Scan for the cell matching the given text and deliver its (X, Y) coordinate at center. 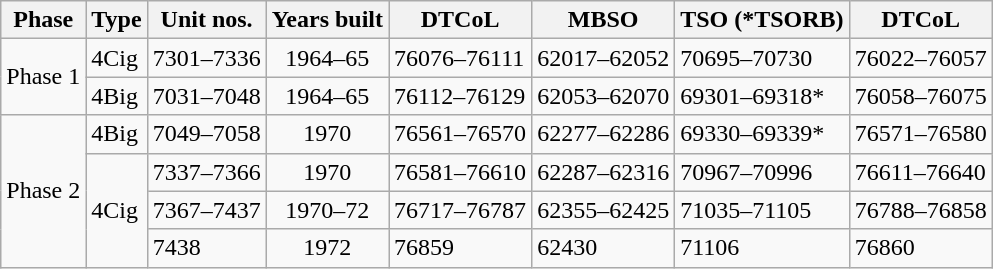
76022–76057 (920, 58)
76076–76111 (460, 58)
76581–76610 (460, 172)
76112–76129 (460, 96)
1970–72 (327, 210)
71035–71105 (762, 210)
76561–76570 (460, 134)
71106 (762, 248)
Phase 2 (44, 191)
70695–70730 (762, 58)
62430 (604, 248)
62277–62286 (604, 134)
7301–7336 (206, 58)
7367–7437 (206, 210)
76611–76640 (920, 172)
76860 (920, 248)
76571–76580 (920, 134)
7031–7048 (206, 96)
7337–7366 (206, 172)
Phase 1 (44, 77)
76859 (460, 248)
62355–62425 (604, 210)
76058–76075 (920, 96)
Phase (44, 20)
MBSO (604, 20)
Type (116, 20)
TSO (*TSORB) (762, 20)
62287–62316 (604, 172)
76788–76858 (920, 210)
Unit nos. (206, 20)
Years built (327, 20)
7049–7058 (206, 134)
70967–70996 (762, 172)
1972 (327, 248)
69301–69318* (762, 96)
62053–62070 (604, 96)
7438 (206, 248)
69330–69339* (762, 134)
76717–76787 (460, 210)
62017–62052 (604, 58)
